Determine the (X, Y) coordinate at the center of the cell enclosing the given text.  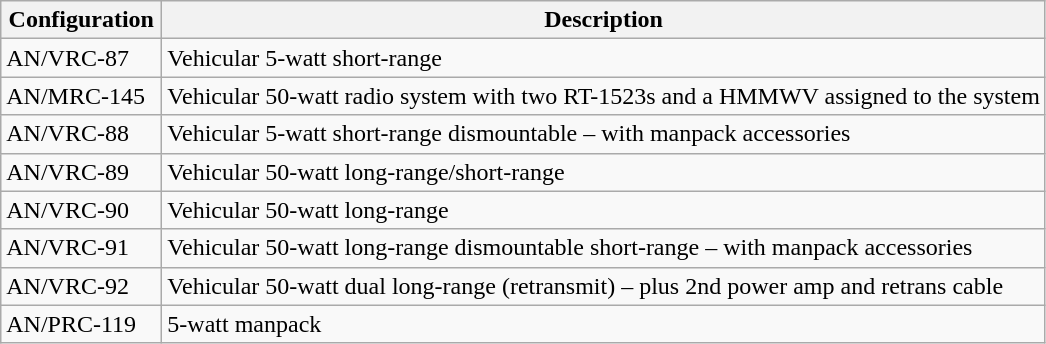
AN/VRC-91 (82, 248)
Vehicular 50-watt dual long-range (retransmit) – plus 2nd power amp and retrans cable (604, 286)
Vehicular 50-watt long-range (604, 210)
Configuration (82, 20)
Description (604, 20)
Vehicular 50-watt radio system with two RT-1523s and a HMMWV assigned to the system (604, 96)
AN/VRC-88 (82, 134)
Vehicular 5-watt short-range (604, 58)
AN/VRC-89 (82, 172)
Vehicular 5-watt short-range dismountable – with manpack accessories (604, 134)
AN/VRC-92 (82, 286)
AN/VRC-87 (82, 58)
Vehicular 50-watt long-range/short-range (604, 172)
5-watt manpack (604, 324)
AN/PRC-119 (82, 324)
AN/VRC-90 (82, 210)
AN/MRC-145 (82, 96)
Vehicular 50-watt long-range dismountable short-range – with manpack accessories (604, 248)
